Return the [x, y] coordinate for the center point of the cell that contains the specified text.  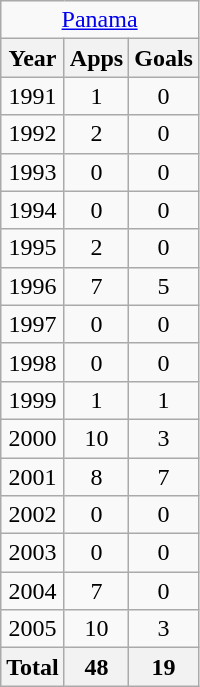
Total [33, 667]
2000 [33, 438]
2002 [33, 515]
1994 [33, 210]
Goals [164, 58]
1996 [33, 286]
48 [96, 667]
2004 [33, 591]
1995 [33, 248]
Apps [96, 58]
1997 [33, 324]
1992 [33, 134]
1993 [33, 172]
Year [33, 58]
8 [96, 477]
1999 [33, 400]
19 [164, 667]
2003 [33, 553]
Panama [100, 20]
1998 [33, 362]
5 [164, 286]
2001 [33, 477]
1991 [33, 96]
2005 [33, 629]
